Return the [X, Y] coordinate for the center point of the cell that contains the specified text.  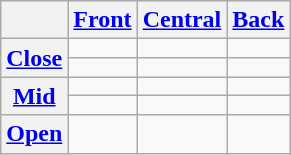
Open [34, 134]
Back [258, 20]
Front [102, 20]
Mid [34, 96]
Close [34, 58]
Central [182, 20]
